Return (x, y) of the center of cell containing provided text 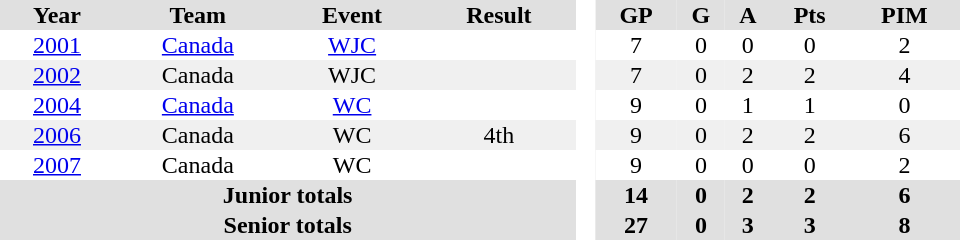
A (748, 15)
2001 (57, 45)
2006 (57, 135)
PIM (904, 15)
Junior totals (288, 195)
Result (500, 15)
2004 (57, 105)
2007 (57, 165)
Event (352, 15)
14 (636, 195)
4th (500, 135)
4 (904, 75)
Year (57, 15)
2002 (57, 75)
Pts (810, 15)
Team (198, 15)
GP (636, 15)
8 (904, 225)
Senior totals (288, 225)
G (701, 15)
27 (636, 225)
